Scan for the cell matching the given text and deliver its (X, Y) coordinate at center. 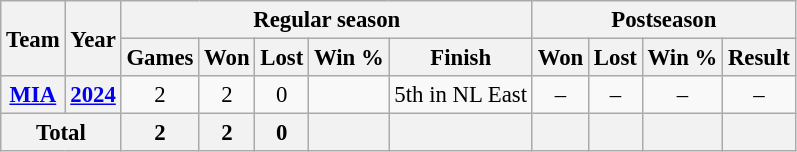
Regular season (326, 20)
Games (160, 58)
Total (61, 133)
Result (760, 58)
2024 (93, 95)
Team (33, 38)
MIA (33, 95)
Year (93, 38)
Finish (460, 58)
5th in NL East (460, 95)
Postseason (664, 20)
